Detect which cell encompasses the target text, then output its (X, Y) center coordinate. 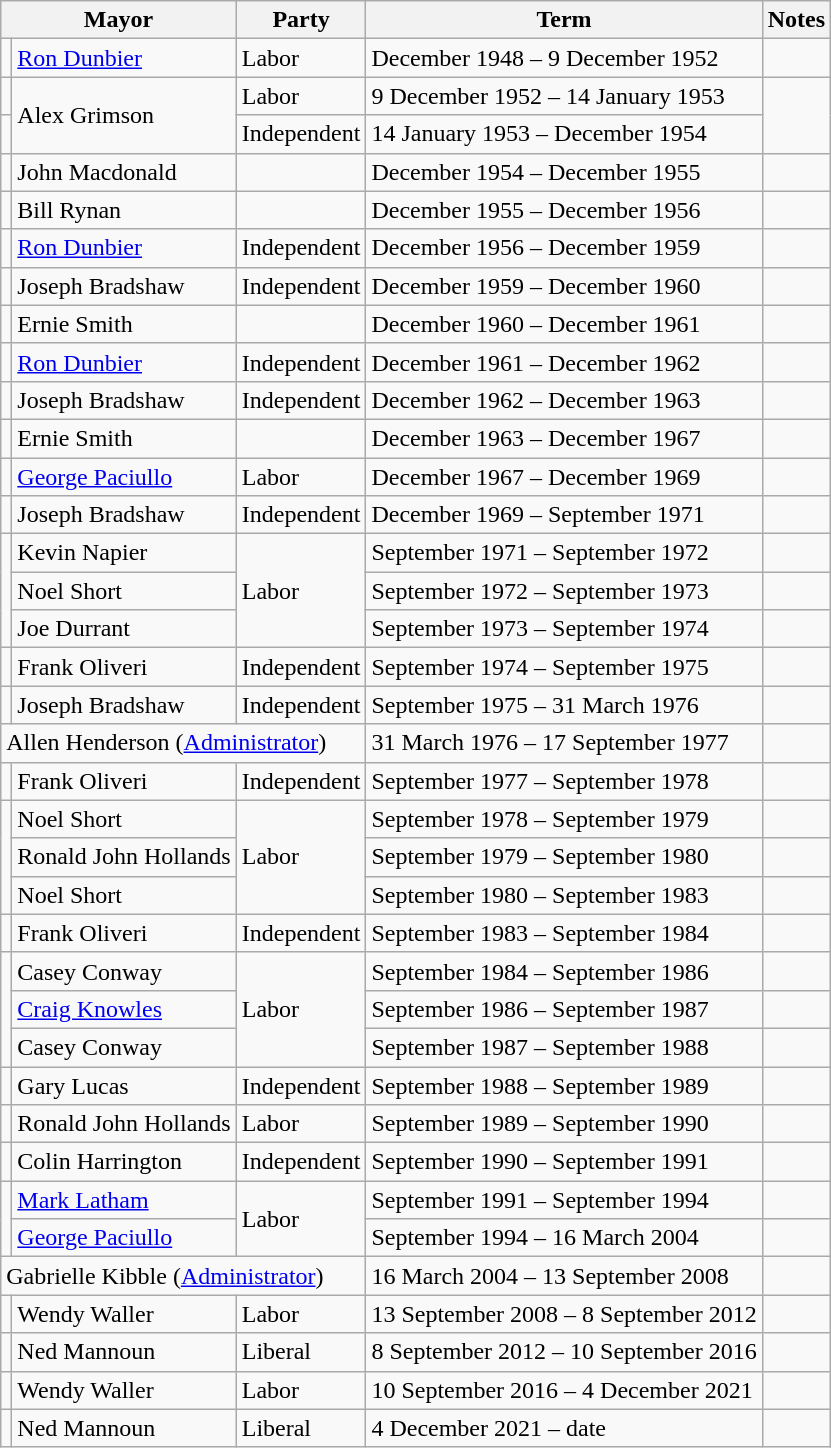
September 1980 – September 1983 (564, 895)
September 1984 – September 1986 (564, 971)
Party (301, 20)
September 1971 – September 1972 (564, 553)
John Macdonald (124, 172)
Term (564, 20)
Craig Knowles (124, 1009)
Bill Rynan (124, 210)
September 1972 – September 1973 (564, 591)
December 1948 – 9 December 1952 (564, 58)
December 1961 – December 1962 (564, 362)
September 1973 – September 1974 (564, 629)
10 September 2016 – 4 December 2021 (564, 1390)
Alex Grimson (124, 115)
Mark Latham (124, 1200)
September 1974 – September 1975 (564, 667)
Gary Lucas (124, 1085)
September 1983 – September 1984 (564, 933)
September 1990 – September 1991 (564, 1162)
September 1988 – September 1989 (564, 1085)
Gabrielle Kibble (Administrator) (184, 1276)
September 1986 – September 1987 (564, 1009)
September 1979 – September 1980 (564, 857)
December 1963 – December 1967 (564, 438)
December 1960 – December 1961 (564, 324)
4 December 2021 – date (564, 1428)
December 1954 – December 1955 (564, 172)
Kevin Napier (124, 553)
Joe Durrant (124, 629)
Colin Harrington (124, 1162)
September 1978 – September 1979 (564, 819)
13 September 2008 – 8 September 2012 (564, 1314)
September 1994 – 16 March 2004 (564, 1238)
Allen Henderson (Administrator) (184, 743)
December 1956 – December 1959 (564, 248)
9 December 1952 – 14 January 1953 (564, 96)
16 March 2004 – 13 September 2008 (564, 1276)
September 1989 – September 1990 (564, 1124)
September 1975 – 31 March 1976 (564, 705)
14 January 1953 – December 1954 (564, 134)
September 1977 – September 1978 (564, 781)
December 1967 – December 1969 (564, 477)
September 1991 – September 1994 (564, 1200)
December 1955 – December 1956 (564, 210)
Mayor (118, 20)
September 1987 – September 1988 (564, 1047)
31 March 1976 – 17 September 1977 (564, 743)
December 1962 – December 1963 (564, 400)
December 1959 – December 1960 (564, 286)
December 1969 – September 1971 (564, 515)
8 September 2012 – 10 September 2016 (564, 1352)
Notes (796, 20)
